Provide the [X, Y] coordinate of the cell's center where the given text is located.  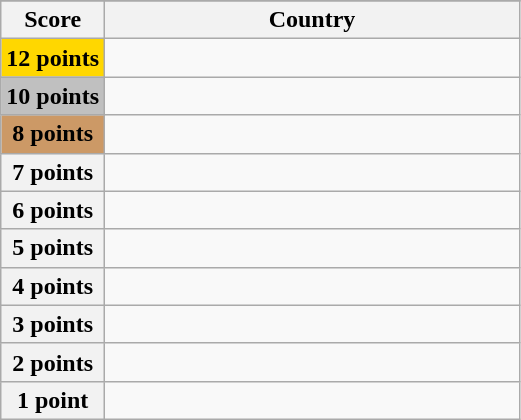
Score [53, 20]
2 points [53, 362]
10 points [53, 96]
8 points [53, 134]
4 points [53, 286]
Country [312, 20]
3 points [53, 324]
12 points [53, 58]
5 points [53, 248]
6 points [53, 210]
7 points [53, 172]
1 point [53, 400]
